Scan for the cell matching the given text and deliver its (X, Y) coordinate at center. 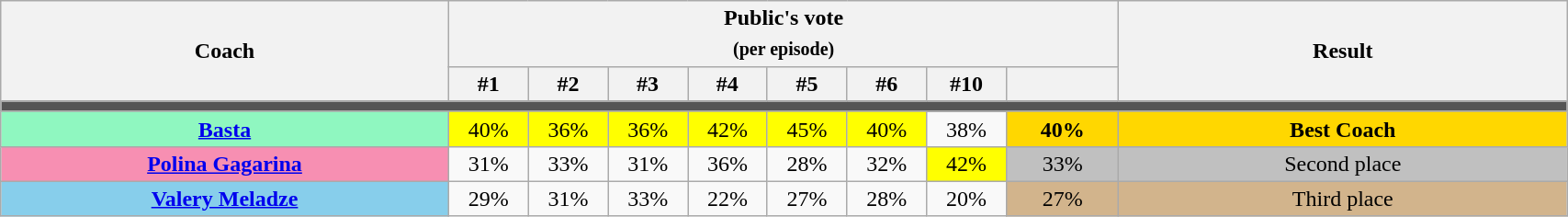
32% (887, 164)
Public's vote(per episode) (784, 33)
Third place (1343, 199)
#6 (887, 84)
Basta (225, 129)
Valery Meladze (225, 199)
22% (728, 199)
45% (807, 129)
29% (489, 199)
#5 (807, 84)
#3 (649, 84)
Polina Gagarina (225, 164)
Second place (1343, 164)
20% (966, 199)
Coach (225, 51)
#10 (966, 84)
38% (966, 129)
#1 (489, 84)
Result (1343, 51)
#2 (568, 84)
Best Coach (1343, 129)
#4 (728, 84)
